Return (x, y) of the center of cell containing provided text 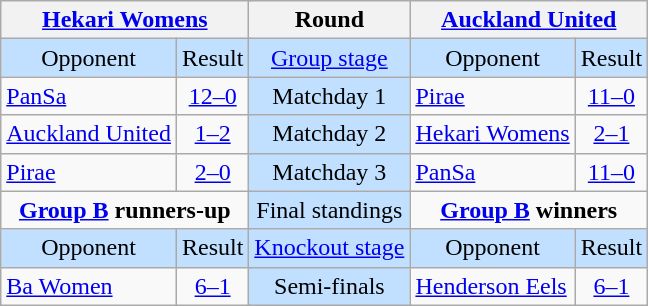
Matchday 1 (330, 96)
Henderson Eels (492, 286)
Group B winners (529, 210)
1–2 (212, 134)
Knockout stage (330, 248)
Matchday 2 (330, 134)
Matchday 3 (330, 172)
Semi-finals (330, 286)
Final standings (330, 210)
Group B runners-up (125, 210)
Group stage (330, 58)
2–1 (611, 134)
Ba Women (89, 286)
2–0 (212, 172)
12–0 (212, 96)
Round (330, 20)
